Determine the (x, y) coordinate at the center of the cell enclosing the given text.  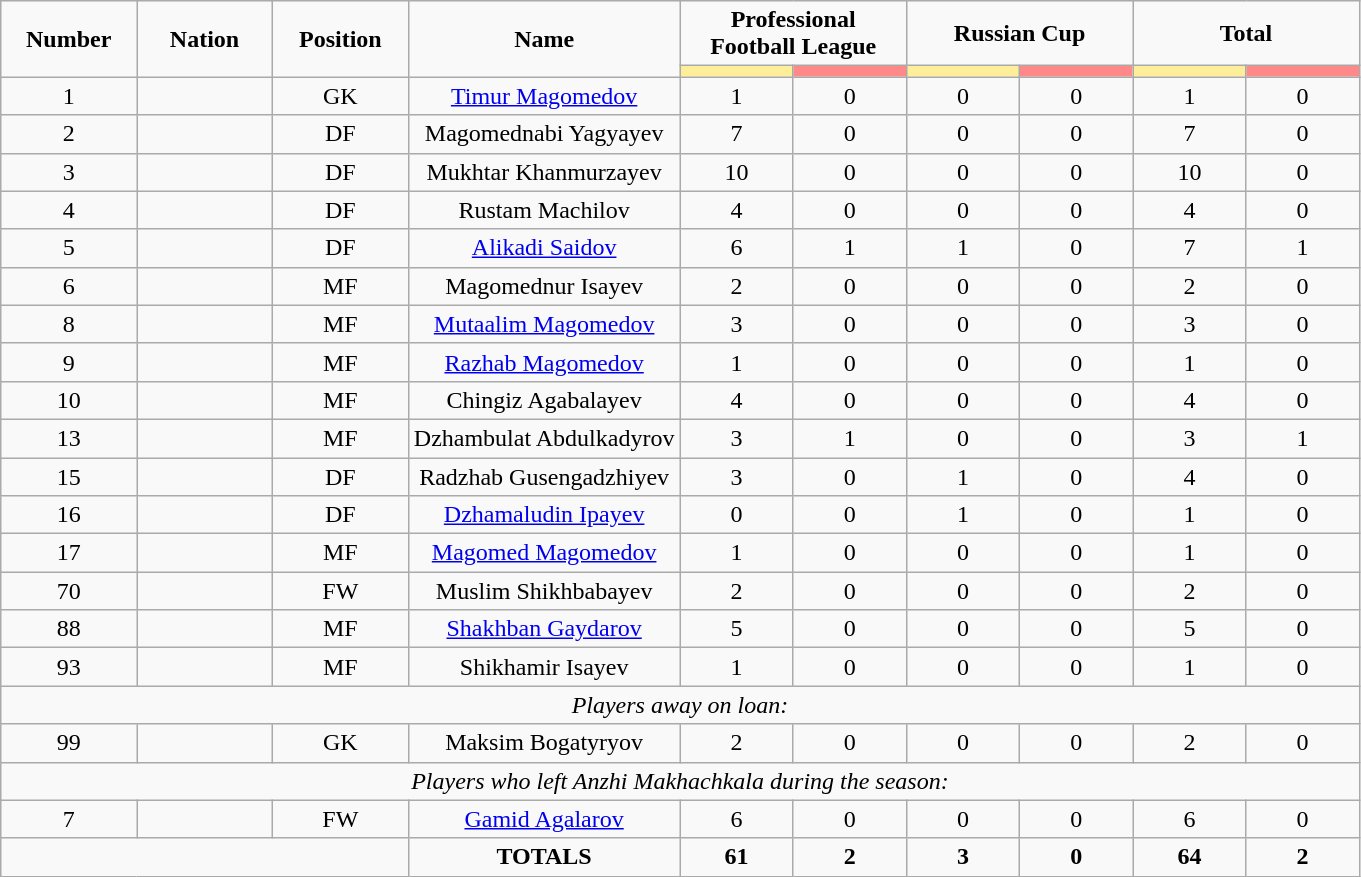
Razhab Magomedov (544, 362)
Dzhamaludin Ipayev (544, 515)
64 (1190, 857)
Dzhambulat Abdulkadyrov (544, 438)
Radzhab Gusengadzhiyev (544, 477)
Mukhtar Khanmurzayev (544, 172)
Players who left Anzhi Makhachkala during the season: (680, 781)
16 (69, 515)
Nation (205, 39)
70 (69, 591)
Name (544, 39)
9 (69, 362)
Rustam Machilov (544, 210)
61 (736, 857)
8 (69, 324)
Total (1246, 34)
Position (340, 39)
Gamid Agalarov (544, 819)
93 (69, 667)
Timur Magomedov (544, 96)
Number (69, 39)
Magomed Magomedov (544, 553)
99 (69, 743)
Chingiz Agabalayev (544, 400)
Players away on loan: (680, 705)
88 (69, 629)
Magomednabi Yagyayev (544, 134)
Mutaalim Magomedov (544, 324)
17 (69, 553)
Magomednur Isayev (544, 286)
Professional Football League (793, 34)
Alikadi Saidov (544, 248)
15 (69, 477)
Russian Cup (1019, 34)
Shakhban Gaydarov (544, 629)
TOTALS (544, 857)
Shikhamir Isayev (544, 667)
Muslim Shikhbabayev (544, 591)
13 (69, 438)
Maksim Bogatyryov (544, 743)
